Search for the cell housing the specified text and yield its (x, y) center coordinate. 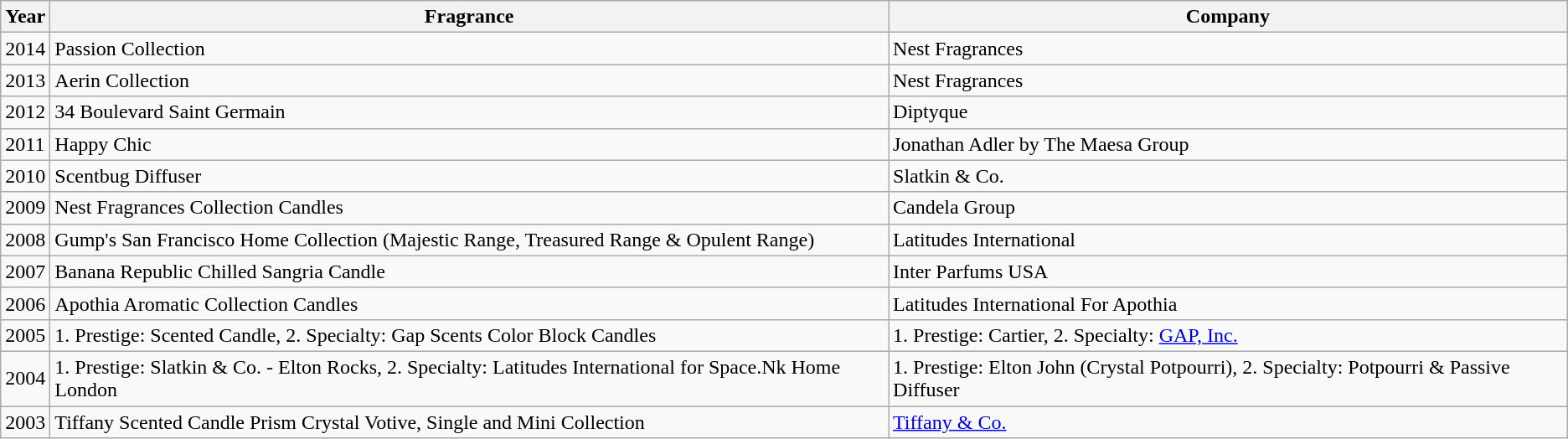
2005 (25, 335)
1. Prestige: Slatkin & Co. - Elton Rocks, 2. Specialty: Latitudes International for Space.Nk Home London (469, 379)
2006 (25, 303)
Banana Republic Chilled Sangria Candle (469, 271)
1. Prestige: Cartier, 2. Specialty: GAP, Inc. (1228, 335)
1. Prestige: Scented Candle, 2. Specialty: Gap Scents Color Block Candles (469, 335)
2008 (25, 240)
Scentbug Diffuser (469, 176)
Passion Collection (469, 49)
Candela Group (1228, 208)
Company (1228, 17)
2012 (25, 112)
Latitudes International (1228, 240)
2004 (25, 379)
Jonathan Adler by The Maesa Group (1228, 144)
2003 (25, 421)
2014 (25, 49)
1. Prestige: Elton John (Crystal Potpourri), 2. Specialty: Potpourri & Passive Diffuser (1228, 379)
Latitudes International For Apothia (1228, 303)
Year (25, 17)
2010 (25, 176)
Tiffany Scented Candle Prism Crystal Votive, Single and Mini Collection (469, 421)
Nest Fragrances Collection Candles (469, 208)
2009 (25, 208)
Fragrance (469, 17)
Apothia Aromatic Collection Candles (469, 303)
2011 (25, 144)
Gump's San Francisco Home Collection (Majestic Range, Treasured Range & Opulent Range) (469, 240)
Slatkin & Co. (1228, 176)
Inter Parfums USA (1228, 271)
Aerin Collection (469, 80)
Tiffany & Co. (1228, 421)
34 Boulevard Saint Germain (469, 112)
2013 (25, 80)
Diptyque (1228, 112)
2007 (25, 271)
Happy Chic (469, 144)
